Pinpoint the cell where the given text exists, returning its [X, Y] midpoint coordinate. 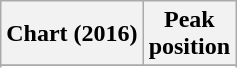
Chart (2016) [72, 34]
Peakposition [189, 34]
